Pinpoint the cell where the given text exists, returning its [x, y] midpoint coordinate. 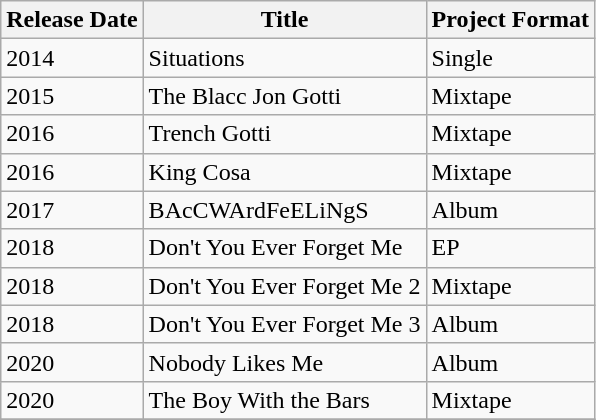
Situations [284, 58]
BAcCWArdFeELiNgS [284, 210]
EP [510, 248]
Release Date [72, 20]
2017 [72, 210]
Trench Gotti [284, 134]
Title [284, 20]
Single [510, 58]
2015 [72, 96]
Project Format [510, 20]
Don't You Ever Forget Me 3 [284, 324]
Nobody Likes Me [284, 362]
The Blacc Jon Gotti [284, 96]
Don't You Ever Forget Me [284, 248]
Don't You Ever Forget Me 2 [284, 286]
2014 [72, 58]
King Cosa [284, 172]
The Boy With the Bars [284, 400]
